Scan for the cell matching the given text and deliver its (x, y) coordinate at center. 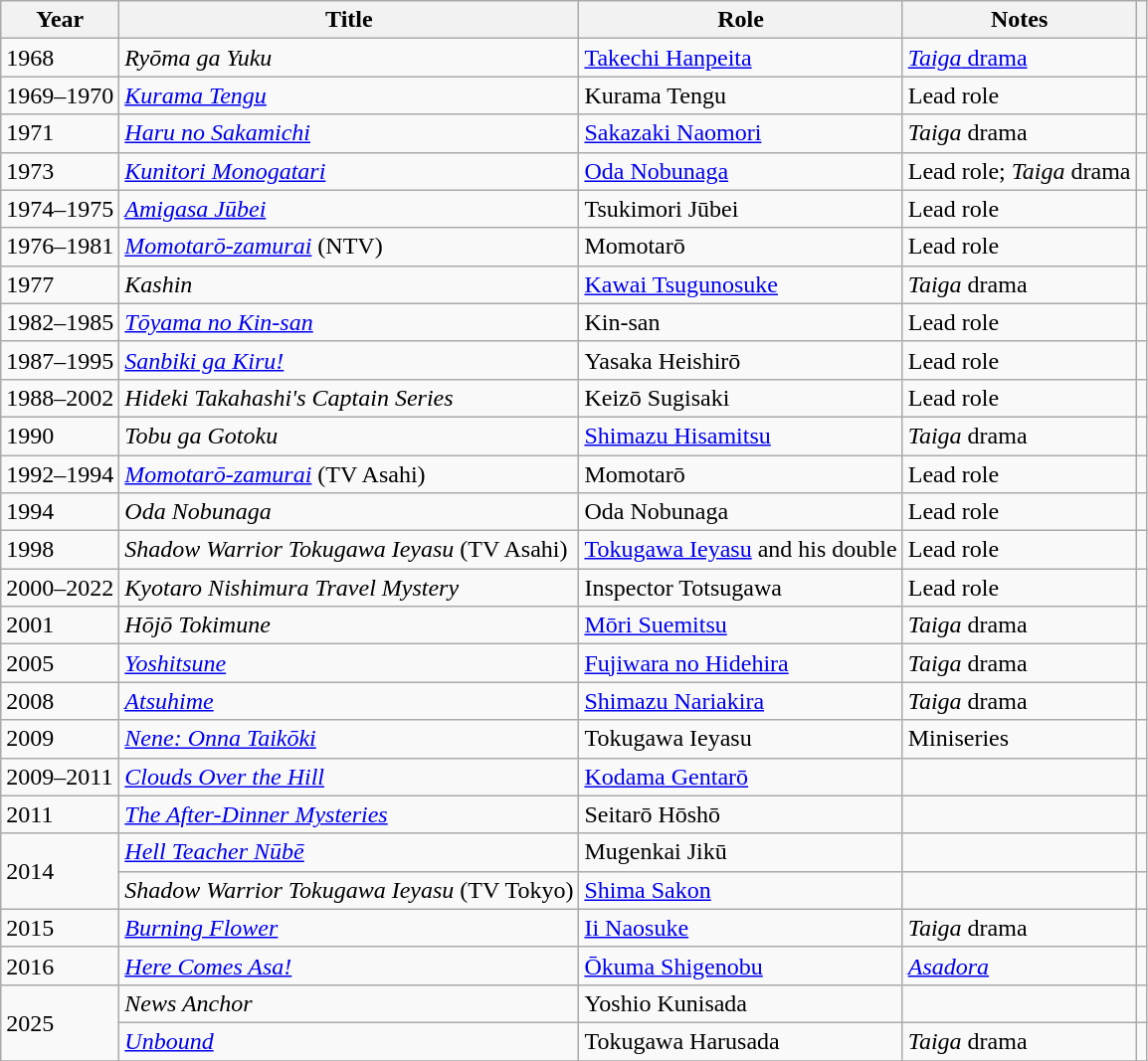
Clouds Over the Hill (349, 777)
Tobu ga Gotoku (349, 436)
Shimazu Nariakira (740, 701)
1987–1995 (60, 360)
Ōkuma Shigenobu (740, 966)
Keizō Sugisaki (740, 398)
Shadow Warrior Tokugawa Ieyasu (TV Tokyo) (349, 890)
Inspector Totsugawa (740, 588)
Here Comes Asa! (349, 966)
2014 (60, 871)
Atsuhime (349, 701)
Role (740, 20)
Seitarō Hōshō (740, 814)
1974–1975 (60, 209)
Momotarō-zamurai (TV Asahi) (349, 474)
Yasaka Heishirō (740, 360)
Lead role; Taiga drama (1019, 171)
1988–2002 (60, 398)
Takechi Hanpeita (740, 58)
1976–1981 (60, 247)
2015 (60, 928)
2000–2022 (60, 588)
Kodama Gentarō (740, 777)
Kin-san (740, 322)
Shadow Warrior Tokugawa Ieyasu (TV Asahi) (349, 550)
2008 (60, 701)
Notes (1019, 20)
Amigasa Jūbei (349, 209)
Nene: Onna Taikōki (349, 739)
Mugenkai Jikū (740, 852)
Tsukimori Jūbei (740, 209)
Hideki Takahashi's Captain Series (349, 398)
Asadora (1019, 966)
Yoshio Kunisada (740, 1003)
Mōri Suemitsu (740, 625)
Hōjō Tokimune (349, 625)
Miniseries (1019, 739)
Shimazu Hisamitsu (740, 436)
Title (349, 20)
1971 (60, 133)
2009–2011 (60, 777)
Sakazaki Naomori (740, 133)
Fujiwara no Hidehira (740, 663)
2011 (60, 814)
Sanbiki ga Kiru! (349, 360)
Hell Teacher Nūbē (349, 852)
1990 (60, 436)
Tokugawa Ieyasu and his double (740, 550)
Kashin (349, 284)
Haru no Sakamichi (349, 133)
Kyotaro Nishimura Travel Mystery (349, 588)
News Anchor (349, 1003)
2025 (60, 1022)
Unbound (349, 1041)
1998 (60, 550)
Tokugawa Harusada (740, 1041)
Burning Flower (349, 928)
1994 (60, 512)
Ii Naosuke (740, 928)
2009 (60, 739)
Kunitori Monogatari (349, 171)
1968 (60, 58)
1973 (60, 171)
Shima Sakon (740, 890)
Year (60, 20)
1977 (60, 284)
1969–1970 (60, 95)
Momotarō-zamurai (NTV) (349, 247)
The After-Dinner Mysteries (349, 814)
2016 (60, 966)
2001 (60, 625)
2005 (60, 663)
1982–1985 (60, 322)
Kawai Tsugunosuke (740, 284)
Yoshitsune (349, 663)
Ryōma ga Yuku (349, 58)
1992–1994 (60, 474)
Tokugawa Ieyasu (740, 739)
Tōyama no Kin-san (349, 322)
